Provide the [x, y] coordinate of the cell's center where the given text is located.  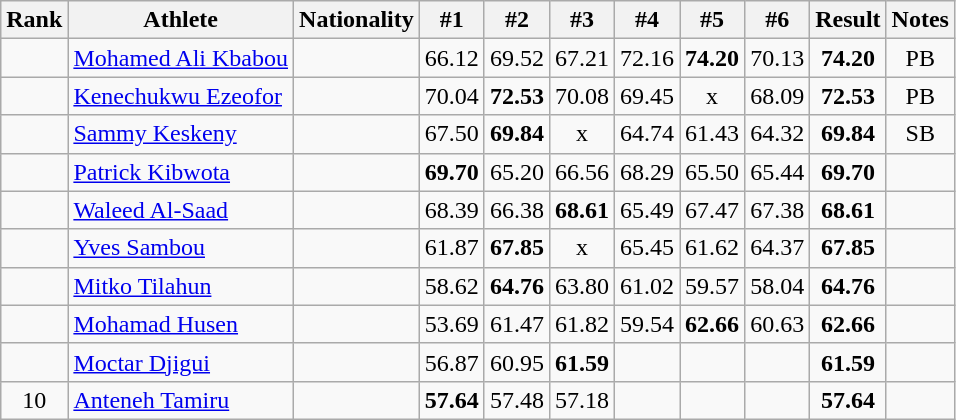
66.12 [452, 58]
65.44 [778, 172]
Sammy Keskeny [181, 134]
#2 [516, 20]
61.62 [712, 248]
#3 [582, 20]
67.38 [778, 210]
61.02 [646, 286]
#6 [778, 20]
68.29 [646, 172]
70.13 [778, 58]
61.43 [712, 134]
58.04 [778, 286]
65.45 [646, 248]
Mohamed Ali Kbabou [181, 58]
59.57 [712, 286]
68.39 [452, 210]
61.47 [516, 324]
63.80 [582, 286]
59.54 [646, 324]
53.69 [452, 324]
68.09 [778, 96]
Yves Sambou [181, 248]
67.47 [712, 210]
10 [34, 400]
69.45 [646, 96]
72.16 [646, 58]
Patrick Kibwota [181, 172]
61.87 [452, 248]
Result [848, 20]
#5 [712, 20]
70.08 [582, 96]
64.32 [778, 134]
65.50 [712, 172]
Moctar Djigui [181, 362]
Kenechukwu Ezeofor [181, 96]
Rank [34, 20]
Notes [920, 20]
66.56 [582, 172]
67.50 [452, 134]
57.18 [582, 400]
64.74 [646, 134]
69.52 [516, 58]
58.62 [452, 286]
Athlete [181, 20]
65.49 [646, 210]
Mitko Tilahun [181, 286]
56.87 [452, 362]
Nationality [357, 20]
Mohamad Husen [181, 324]
70.04 [452, 96]
66.38 [516, 210]
64.37 [778, 248]
60.95 [516, 362]
Anteneh Tamiru [181, 400]
Waleed Al-Saad [181, 210]
60.63 [778, 324]
SB [920, 134]
67.21 [582, 58]
#1 [452, 20]
65.20 [516, 172]
#4 [646, 20]
61.82 [582, 324]
57.48 [516, 400]
